From the cell containing the given text, extract its center point as [X, Y] coordinate. 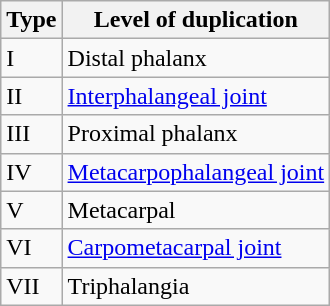
Metacarpophalangeal joint [196, 172]
Distal phalanx [196, 58]
III [32, 134]
VI [32, 248]
Triphalangia [196, 286]
II [32, 96]
Proximal phalanx [196, 134]
Interphalangeal joint [196, 96]
Type [32, 20]
Metacarpal [196, 210]
V [32, 210]
I [32, 58]
IV [32, 172]
VII [32, 286]
Level of duplication [196, 20]
Carpometacarpal joint [196, 248]
